Return the (X, Y) coordinate for the center point of the cell that contains the specified text.  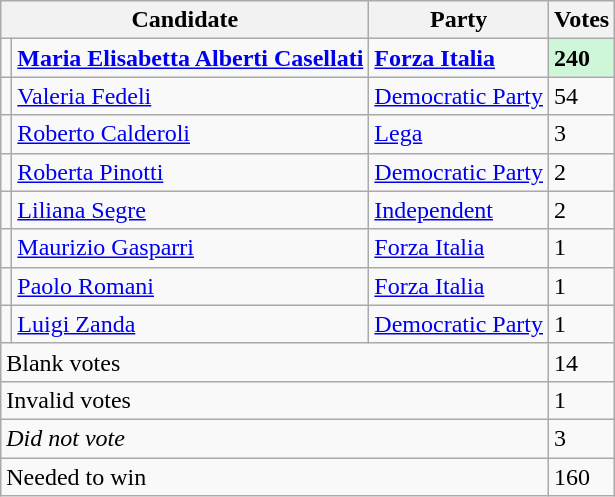
Roberta Pinotti (190, 172)
Roberto Calderoli (190, 134)
14 (582, 362)
Candidate (185, 20)
Maurizio Gasparri (190, 248)
54 (582, 96)
240 (582, 58)
Paolo Romani (190, 286)
Maria Elisabetta Alberti Casellati (190, 58)
Lega (459, 134)
Liliana Segre (190, 210)
Independent (459, 210)
Votes (582, 20)
Valeria Fedeli (190, 96)
Party (459, 20)
160 (582, 477)
Invalid votes (275, 400)
Needed to win (275, 477)
Blank votes (275, 362)
Luigi Zanda (190, 324)
Did not vote (275, 438)
